Return the (X, Y) coordinate for the center point of the cell that contains the specified text.  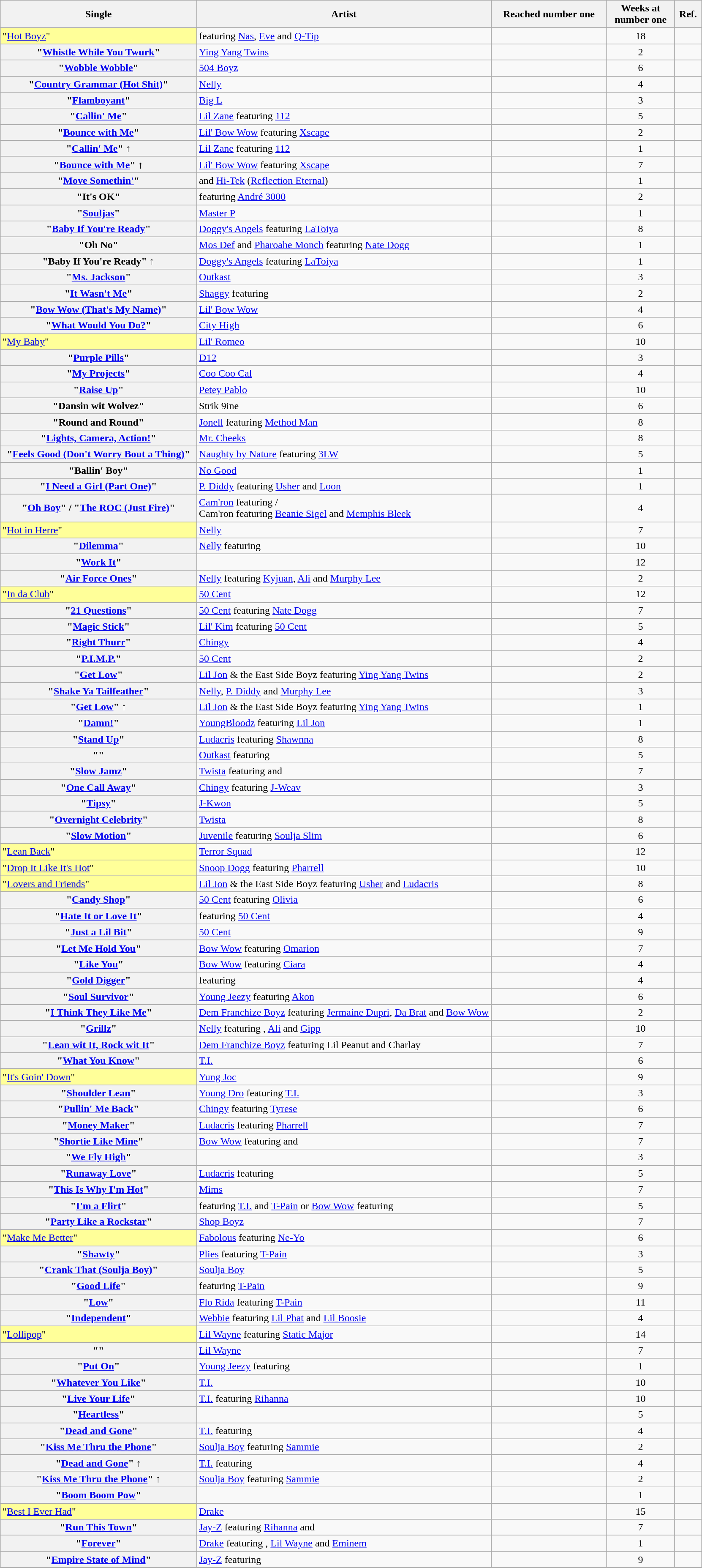
"Air Force Ones" (99, 578)
P. Diddy featuring Usher and Loon (344, 486)
Bow Wow featuring and (344, 1141)
Weeks atnumber one (640, 14)
Nelly featuring (344, 546)
Shaggy featuring (344, 293)
"Round and Round" (99, 422)
YoungBloodz featuring Lil Jon (344, 723)
"Empire State of Mind" (99, 1560)
"Kiss Me Thru the Phone" (99, 1447)
Master P (344, 213)
"Shawty" (99, 1254)
Jay-Z featuring Rihanna and (344, 1527)
"Just a Lil Bit" (99, 932)
"Get Low" ↑ (99, 707)
Ludacris featuring Shawnna (344, 739)
Plies featuring T-Pain (344, 1254)
Young Jeezy featuring Akon (344, 996)
"It's Goin' Down" (99, 1077)
"Low" (99, 1302)
"Magic Stick" (99, 626)
Chingy featuring Tyrese (344, 1109)
504 Boyz (344, 68)
Twista (344, 820)
Ref. (688, 14)
"Let Me Hold You" (99, 948)
Young Dro featuring T.I. (344, 1093)
"Tipsy" (99, 803)
Lil Wayne featuring Static Major (344, 1334)
D12 (344, 358)
Strik 9ine (344, 406)
"Dansin wit Wolvez" (99, 406)
"I'm a Flirt" (99, 1205)
Lil Wayne (344, 1350)
Twista featuring and (344, 771)
No Good (344, 470)
"My Baby" (99, 341)
Snoop Dogg featuring Pharrell (344, 868)
"Lollipop" (99, 1334)
"Live Your Life" (99, 1399)
Ying Yang Twins (344, 52)
"Drop It Like It's Hot" (99, 868)
Lil Jon & the East Side Boyz featuring Usher and Ludacris (344, 884)
"My Projects" (99, 374)
"Lovers and Friends" (99, 884)
featuring T-Pain (344, 1286)
"Feels Good (Don't Worry Bout a Thing)" (99, 454)
Cam'ron featuring /Cam'ron featuring Beanie Sigel and Memphis Bleek (344, 508)
Dem Franchize Boyz featuring Lil Peanut and Charlay (344, 1045)
"It Wasn't Me" (99, 293)
14 (640, 1334)
"Baby If You're Ready" (99, 229)
"Purple Pills" (99, 358)
"One Call Away" (99, 787)
"Hot Boyz" (99, 36)
Fabolous featuring Ne-Yo (344, 1237)
11 (640, 1302)
"Dead and Gone" (99, 1431)
Ludacris featuring Pharrell (344, 1125)
Lil' Bow Wow (344, 309)
"Work It" (99, 562)
"I Think They Like Me" (99, 1013)
Nelly featuring Kyjuan, Ali and Murphy Lee (344, 578)
Jay-Z featuring (344, 1560)
"Ballin' Boy" (99, 470)
"What Would You Do?" (99, 325)
"Soul Survivor" (99, 996)
"Money Maker" (99, 1125)
Shop Boyz (344, 1221)
"Shortie Like Mine" (99, 1141)
15 (640, 1511)
"Lean wit It, Rock wit It" (99, 1045)
"Baby If You're Ready" ↑ (99, 261)
"Boom Boom Pow" (99, 1495)
"Run This Town" (99, 1527)
"21 Questions" (99, 610)
"This Is Why I'm Hot" (99, 1189)
"Good Life" (99, 1286)
Mos Def and Pharoahe Monch featuring Nate Dogg (344, 245)
Outkast (344, 277)
"Put On" (99, 1366)
featuring André 3000 (344, 197)
Mr. Cheeks (344, 438)
featuring 50 Cent (344, 916)
50 Cent featuring Nate Dogg (344, 610)
"It's OK" (99, 197)
Lil' Kim featuring 50 Cent (344, 626)
"Slow Motion" (99, 836)
"Dead and Gone" ↑ (99, 1463)
Single (99, 14)
"We Fly High" (99, 1157)
Drake featuring , Lil Wayne and Eminem (344, 1543)
"Bounce with Me" (99, 132)
Chingy (344, 642)
Bow Wow featuring Ciara (344, 964)
Bow Wow featuring Omarion (344, 948)
"Hate It or Love It" (99, 916)
"Oh No" (99, 245)
Chingy featuring J-Weav (344, 787)
"Best I Ever Had" (99, 1511)
"Callin' Me" ↑ (99, 148)
"Lights, Camera, Action!" (99, 438)
"Oh Boy" / "The ROC (Just Fire)" (99, 508)
"In da Club" (99, 594)
T.I. featuring Rihanna (344, 1399)
"Flamboyant" (99, 100)
"Grillz" (99, 1029)
"Whistle While You Twurk" (99, 52)
"Right Thurr" (99, 642)
Drake (344, 1511)
Yung Joc (344, 1077)
"Stand Up" (99, 739)
18 (640, 36)
"Shoulder Lean" (99, 1093)
"Lean Back" (99, 852)
"Wobble Wobble" (99, 68)
"Kiss Me Thru the Phone" ↑ (99, 1479)
50 Cent featuring Olivia (344, 900)
Naughty by Nature featuring 3LW (344, 454)
"Whatever You Like" (99, 1382)
"Like You" (99, 964)
Terror Squad (344, 852)
"Dilemma" (99, 546)
Big L (344, 100)
"Heartless" (99, 1415)
Coo Coo Cal (344, 374)
"Slow Jamz" (99, 771)
"Shake Ya Tailfeather" (99, 691)
Nelly, P. Diddy and Murphy Lee (344, 691)
Nelly featuring , Ali and Gipp (344, 1029)
Outkast featuring (344, 755)
"Bounce with Me" ↑ (99, 164)
"Independent" (99, 1318)
"Runaway Love" (99, 1173)
featuring T.I. and T-Pain or Bow Wow featuring (344, 1205)
"Party Like a Rockstar" (99, 1221)
"I Need a Girl (Part One)" (99, 486)
featuring Nas, Eve and Q-Tip (344, 36)
"Make Me Better" (99, 1237)
"Ms. Jackson" (99, 277)
"Overnight Celebrity" (99, 820)
and Hi-Tek (Reflection Eternal) (344, 180)
Ludacris featuring (344, 1173)
Jonell featuring Method Man (344, 422)
Young Jeezy featuring (344, 1366)
Flo Rida featuring T-Pain (344, 1302)
J-Kwon (344, 803)
"Gold Digger" (99, 980)
"Raise Up" (99, 390)
"Get Low" (99, 675)
"Bow Wow (That's My Name)" (99, 309)
"Pullin' Me Back" (99, 1109)
Mims (344, 1189)
"What You Know" (99, 1061)
Dem Franchize Boyz featuring Jermaine Dupri, Da Brat and Bow Wow (344, 1013)
"Crank That (Soulja Boy)" (99, 1270)
featuring (344, 980)
"Forever" (99, 1543)
Soulja Boy (344, 1270)
Juvenile featuring Soulja Slim (344, 836)
"Damn!" (99, 723)
Webbie featuring Lil Phat and Lil Boosie (344, 1318)
"Candy Shop" (99, 900)
Petey Pablo (344, 390)
"Hot in Herre" (99, 530)
"Move Somethin'" (99, 180)
City High (344, 325)
"Souljas" (99, 213)
"Callin' Me" (99, 116)
"Country Grammar (Hot Shit)" (99, 84)
"P.I.M.P." (99, 658)
Reached number one (549, 14)
Lil' Romeo (344, 341)
Artist (344, 14)
